Identify which cell holds the provided text, then report its (x, y) central coordinate. 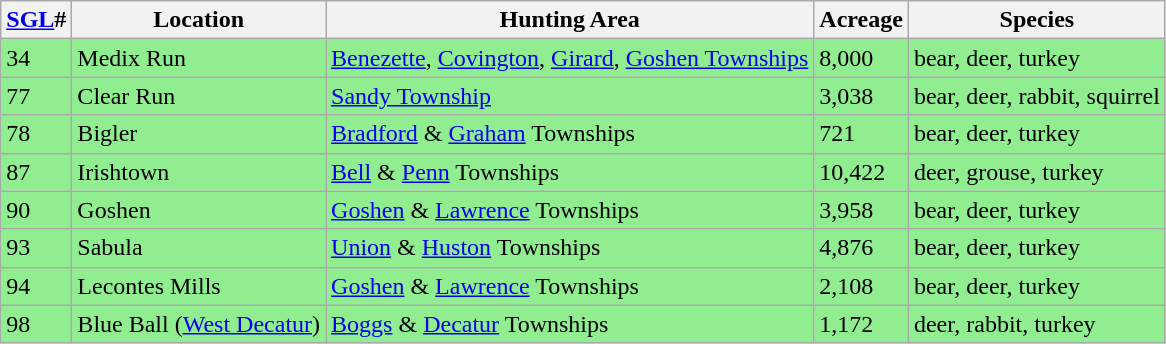
Union & Huston Townships (570, 248)
Benezette, Covington, Girard, Goshen Townships (570, 58)
78 (36, 134)
bear, deer, rabbit, squirrel (1036, 96)
Bell & Penn Townships (570, 172)
Hunting Area (570, 20)
Boggs & Decatur Townships (570, 324)
98 (36, 324)
77 (36, 96)
Acreage (862, 20)
3,958 (862, 210)
90 (36, 210)
93 (36, 248)
87 (36, 172)
4,876 (862, 248)
8,000 (862, 58)
deer, rabbit, turkey (1036, 324)
Sabula (199, 248)
10,422 (862, 172)
SGL# (36, 20)
34 (36, 58)
2,108 (862, 286)
1,172 (862, 324)
Bradford & Graham Townships (570, 134)
Species (1036, 20)
Bigler (199, 134)
Blue Ball (West Decatur) (199, 324)
3,038 (862, 96)
Lecontes Mills (199, 286)
Sandy Township (570, 96)
94 (36, 286)
Clear Run (199, 96)
721 (862, 134)
Location (199, 20)
Irishtown (199, 172)
Goshen (199, 210)
deer, grouse, turkey (1036, 172)
Medix Run (199, 58)
